Output the [X, Y] coordinate of the center of the cell containing the given text.  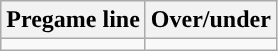
Over/under [210, 20]
Pregame line [74, 20]
